Find where the given text appears and provide that cell's center as [X, Y] coordinate. 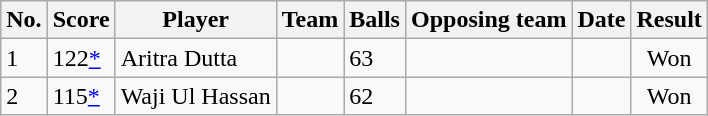
Opposing team [488, 20]
Score [81, 20]
Aritra Dutta [196, 58]
62 [375, 96]
Result [669, 20]
Player [196, 20]
1 [24, 58]
Date [602, 20]
Balls [375, 20]
2 [24, 96]
Waji Ul Hassan [196, 96]
115* [81, 96]
No. [24, 20]
63 [375, 58]
Team [310, 20]
122* [81, 58]
